Extract the (X, Y) coordinate from the center of the cell holding the provided text.  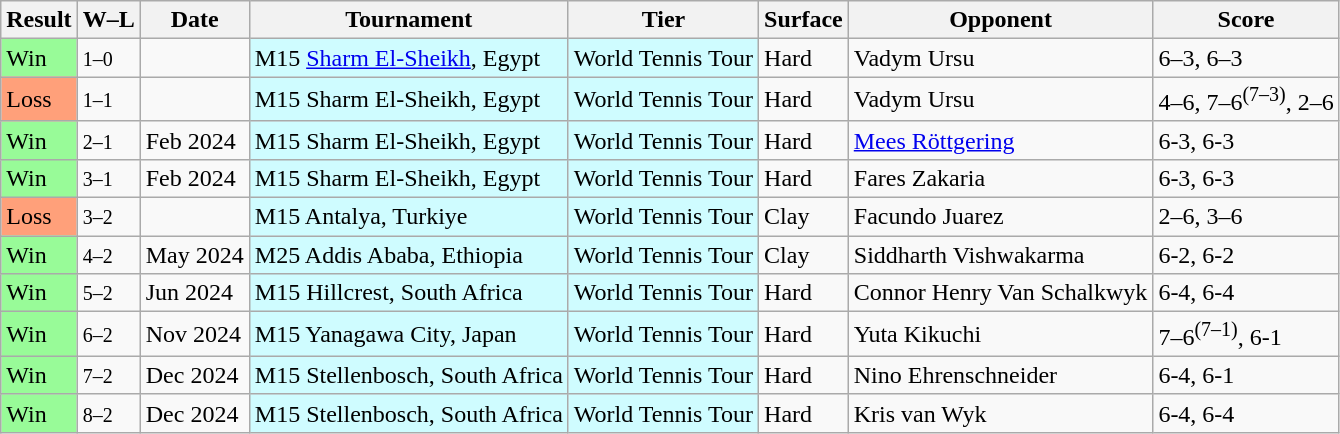
7–2 (108, 375)
Tournament (408, 20)
Nino Ehrenschneider (1000, 375)
M15 Yanagawa City, Japan (408, 334)
3–1 (108, 178)
2–1 (108, 140)
1–0 (108, 58)
Connor Henry Van Schalkwyk (1000, 293)
5–2 (108, 293)
Mees Röttgering (1000, 140)
Jun 2024 (194, 293)
Yuta Kikuchi (1000, 334)
Surface (804, 20)
Score (1246, 20)
Facundo Juarez (1000, 217)
3–2 (108, 217)
Siddharth Vishwakarma (1000, 255)
6–2 (108, 334)
Nov 2024 (194, 334)
W–L (108, 20)
1–1 (108, 100)
M15 Hillcrest, South Africa (408, 293)
Opponent (1000, 20)
7–6(7–1), 6-1 (1246, 334)
8–2 (108, 413)
Date (194, 20)
M15 Antalya, Turkiye (408, 217)
Result (39, 20)
2–6, 3–6 (1246, 217)
6-4, 6-1 (1246, 375)
Fares Zakaria (1000, 178)
6-2, 6-2 (1246, 255)
Tier (663, 20)
4–2 (108, 255)
Kris van Wyk (1000, 413)
M25 Addis Ababa, Ethiopia (408, 255)
6–3, 6–3 (1246, 58)
4–6, 7–6(7–3), 2–6 (1246, 100)
May 2024 (194, 255)
